Search for the cell housing the specified text and yield its [X, Y] center coordinate. 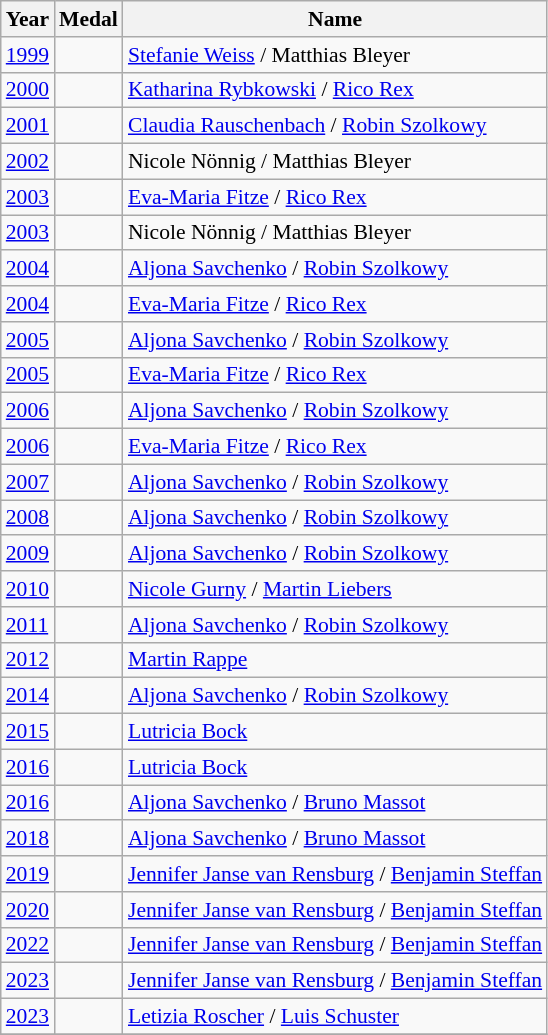
2008 [28, 518]
2014 [28, 696]
Katharina Rybkowski / Rico Rex [335, 90]
Claudia Rauschenbach / Robin Szolkowy [335, 126]
2011 [28, 625]
Letizia Roscher / Luis Schuster [335, 1017]
2019 [28, 874]
Martin Rappe [335, 660]
2015 [28, 732]
2020 [28, 910]
2018 [28, 839]
2010 [28, 589]
Name [335, 19]
2001 [28, 126]
2022 [28, 945]
Stefanie Weiss / Matthias Bleyer [335, 55]
2000 [28, 90]
Year [28, 19]
Nicole Gurny / Martin Liebers [335, 589]
2012 [28, 660]
Medal [88, 19]
2007 [28, 482]
2002 [28, 162]
1999 [28, 55]
2009 [28, 554]
